Find where the given text appears and provide that cell's center as [X, Y] coordinate. 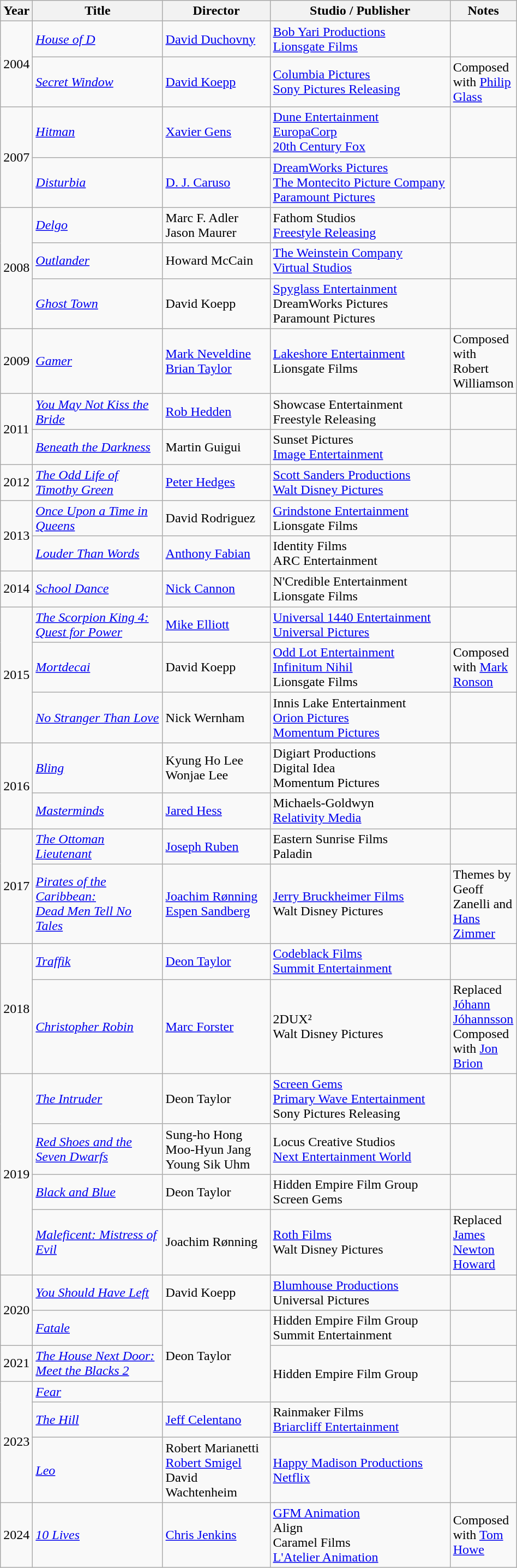
2024 [16, 1535]
The House Next Door:Meet the Blacks 2 [98, 1363]
2011 [16, 429]
2DUX²Walt Disney Pictures [360, 1026]
Replaced James Newton Howard [483, 1242]
Gamer [98, 361]
Blumhouse ProductionsUniversal Pictures [360, 1292]
Mark NeveldineBrian Taylor [216, 361]
2012 [16, 482]
Outlander [98, 261]
Michaels-GoldwynRelativity Media [360, 811]
Rob Hedden [216, 412]
2017 [16, 886]
The Hill [98, 1420]
Happy Madison ProductionsNetflix [360, 1470]
Ghost Town [98, 303]
10 Lives [98, 1535]
Joseph Ruben [216, 846]
N'Credible EntertainmentLionsgate Films [360, 589]
Anthony Fabian [216, 553]
2004 [16, 64]
The Odd Life of Timothy Green [98, 482]
Dune EntertainmentEuropaCorp20th Century Fox [360, 132]
Hidden Empire Film GroupScreen Gems [360, 1192]
Grindstone EntertainmentLionsgate Films [360, 517]
Fathom StudiosFreestyle Releasing [360, 225]
Marc F. AdlerJason Maurer [216, 225]
House of D [98, 39]
Composed with Philip Glass [483, 82]
Rainmaker FilmsBriarcliff Entertainment [360, 1420]
Hidden Empire Film Group [360, 1374]
Xavier Gens [216, 132]
Maleficent: Mistress of Evil [98, 1242]
Sung-ho HongMoo-Hyun JangYoung Sik Uhm [216, 1149]
Studio / Publisher [360, 11]
Scott Sanders ProductionsWalt Disney Pictures [360, 482]
2015 [16, 675]
Joachim Rønning [216, 1242]
Director [216, 11]
2020 [16, 1310]
2021 [16, 1363]
Pirates of the Caribbean:Dead Men Tell No Tales [98, 904]
You Should Have Left [98, 1292]
Year [16, 11]
Composed with Robert Williamson [483, 361]
No Stranger Than Love [98, 718]
2007 [16, 157]
Locus Creative StudiosNext Entertainment World [360, 1149]
2013 [16, 535]
Peter Hedges [216, 482]
Replaced Jóhann JóhannssonComposed with Jon Brion [483, 1026]
Odd Lot EntertainmentInfinitum NihilLionsgate Films [360, 667]
Universal 1440 EntertainmentUniversal Pictures [360, 624]
GFM AnimationAlignCaramel FilmsL'Atelier Animation [360, 1535]
DreamWorks PicturesThe Montecito Picture CompanyParamount Pictures [360, 182]
2016 [16, 786]
Marc Forster [216, 1026]
Fatale [98, 1328]
Nick Wernham [216, 718]
The Ottoman Lieutenant [98, 846]
Bob Yari ProductionsLionsgate Films [360, 39]
2008 [16, 268]
Martin Guigui [216, 446]
Showcase EntertainmentFreestyle Releasing [360, 412]
Title [98, 11]
Innis Lake EntertainmentOrion PicturesMomentum Pictures [360, 718]
Masterminds [98, 811]
Themes by Geoff Zanelli and Hans Zimmer [483, 904]
Traffik [98, 962]
Disturbia [98, 182]
Joachim RønningEspen Sandberg [216, 904]
Digiart ProductionsDigital IdeaMomentum Pictures [360, 768]
2019 [16, 1174]
Hitman [98, 132]
David Rodriguez [216, 517]
Bling [98, 768]
Christopher Robin [98, 1026]
Eastern Sunrise FilmsPaladin [360, 846]
Robert MarianettiRobert SmigelDavid Wachtenheim [216, 1470]
The Scorpion King 4:Quest for Power [98, 624]
Louder Than Words [98, 553]
Jeff Celentano [216, 1420]
Mortdecai [98, 667]
You May Not Kiss the Bride [98, 412]
Mike Elliott [216, 624]
2009 [16, 361]
Once Upon a Time in Queens [98, 517]
Delgo [98, 225]
Secret Window [98, 82]
Composed with Tom Howe [483, 1535]
Screen GemsPrimary Wave EntertainmentSony Pictures Releasing [360, 1099]
Kyung Ho LeeWonjae Lee [216, 768]
Red Shoes and the Seven Dwarfs [98, 1149]
Notes [483, 11]
Nick Cannon [216, 589]
School Dance [98, 589]
2018 [16, 1009]
Jerry Bruckheimer FilmsWalt Disney Pictures [360, 904]
Identity FilmsARC Entertainment [360, 553]
Roth FilmsWalt Disney Pictures [360, 1242]
Spyglass EntertainmentDreamWorks PicturesParamount Pictures [360, 303]
David Duchovny [216, 39]
Hidden Empire Film GroupSummit Entertainment [360, 1328]
Howard McCain [216, 261]
Sunset PicturesImage Entertainment [360, 446]
The Intruder [98, 1099]
Fear [98, 1392]
Codeblack FilmsSummit Entertainment [360, 962]
D. J. Caruso [216, 182]
Leo [98, 1470]
The Weinstein CompanyVirtual Studios [360, 261]
Beneath the Darkness [98, 446]
Columbia PicturesSony Pictures Releasing [360, 82]
Composed with Mark Ronson [483, 667]
Chris Jenkins [216, 1535]
Lakeshore EntertainmentLionsgate Films [360, 361]
2014 [16, 589]
2023 [16, 1442]
Black and Blue [98, 1192]
Jared Hess [216, 811]
